Return [X, Y] of the center of cell containing provided text 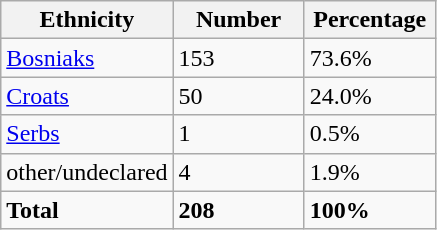
73.6% [370, 58]
Croats [87, 96]
1.9% [370, 172]
Total [87, 210]
4 [238, 172]
153 [238, 58]
0.5% [370, 134]
100% [370, 210]
Bosniaks [87, 58]
Percentage [370, 20]
other/undeclared [87, 172]
1 [238, 134]
24.0% [370, 96]
Number [238, 20]
Serbs [87, 134]
Ethnicity [87, 20]
208 [238, 210]
50 [238, 96]
